Return (x, y) of the center of cell containing provided text 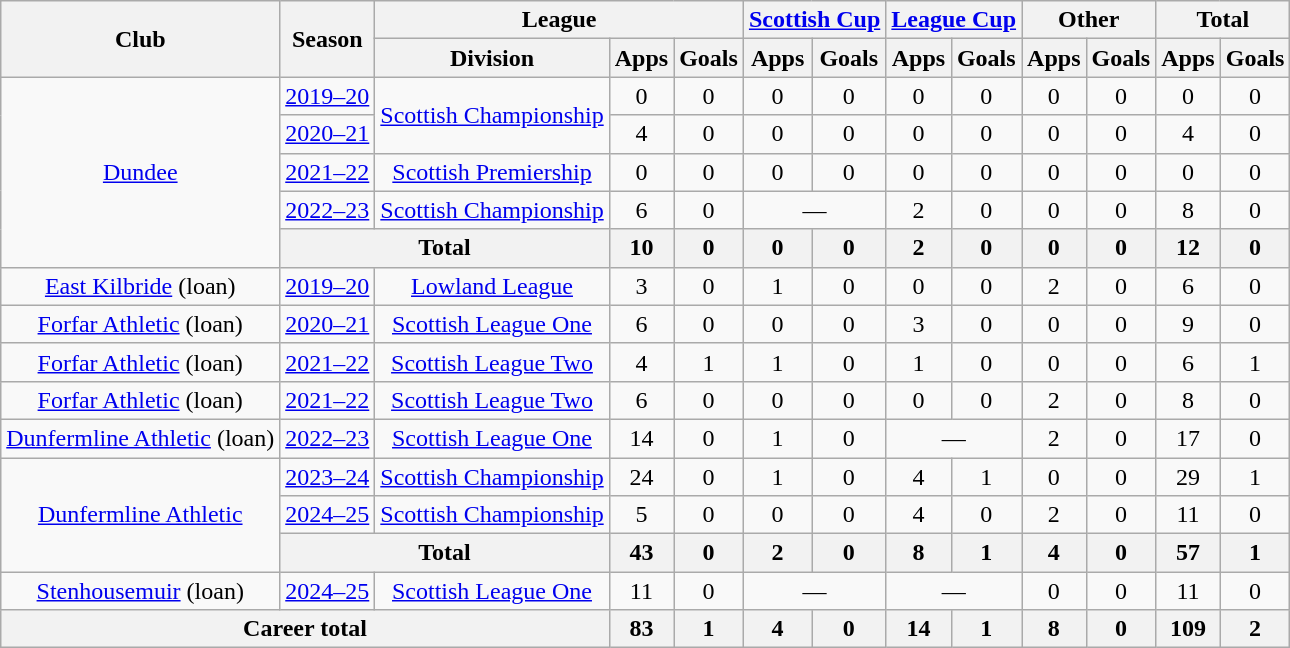
9 (1188, 324)
109 (1188, 629)
Stenhousemuir (loan) (140, 591)
57 (1188, 553)
Dunfermline Athletic (140, 515)
Lowland League (492, 286)
Division (492, 58)
17 (1188, 438)
12 (1188, 248)
Dundee (140, 172)
10 (641, 248)
Career total (305, 629)
League Cup (954, 20)
Other (1089, 20)
43 (641, 553)
29 (1188, 477)
League (560, 20)
East Kilbride (loan) (140, 286)
Scottish Cup (814, 20)
Dunfermline Athletic (loan) (140, 438)
5 (641, 515)
Scottish Premiership (492, 172)
24 (641, 477)
Season (328, 39)
2023–24 (328, 477)
83 (641, 629)
Club (140, 39)
